Pinpoint the cell where the given text exists, returning its (X, Y) midpoint coordinate. 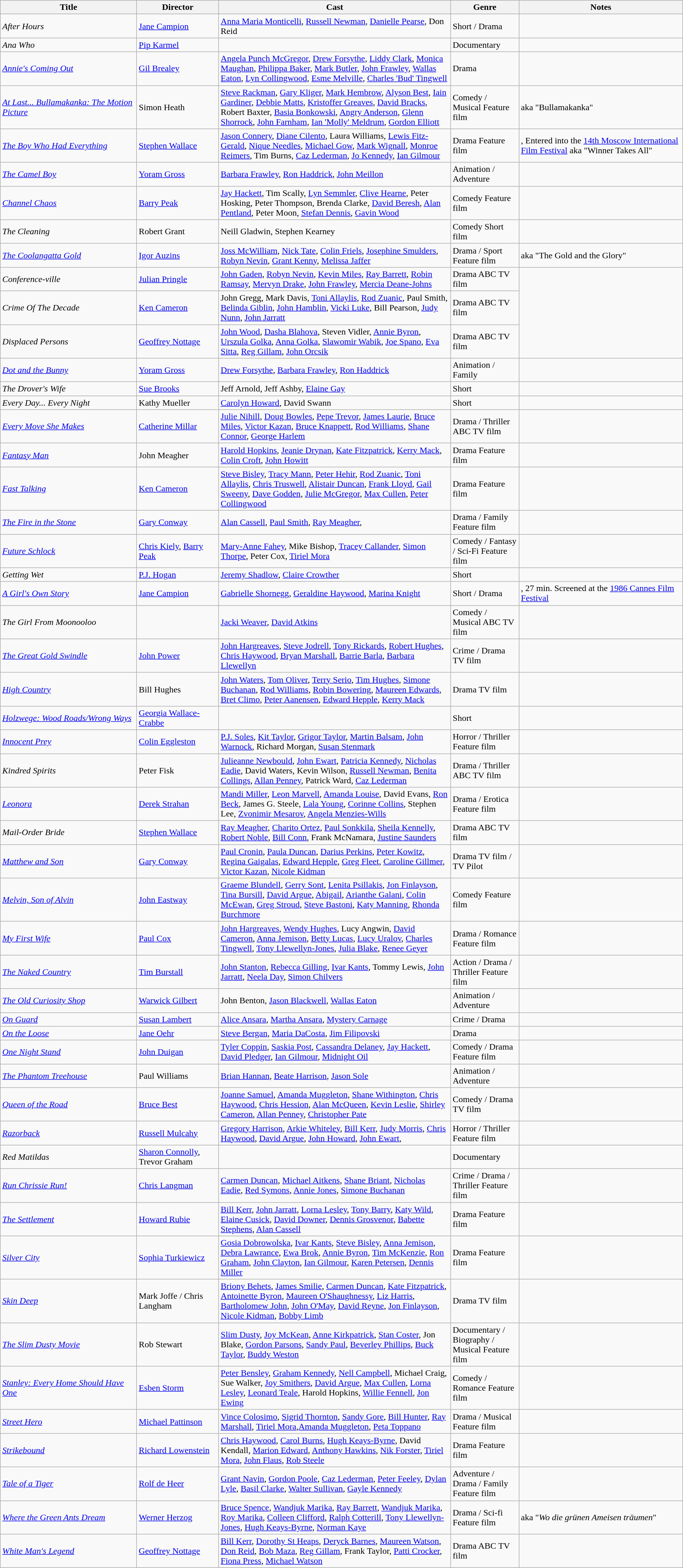
Bill Kerr, John Jarratt, Lorna Lesley, Tony Barry, Katy Wild, Elaine Cusick, David Downer, Dennis Grosvenor, Babette Stephens, Alan Cassell (335, 1219)
The Old Curiosity Shop (69, 1000)
Robert Grant (178, 231)
White Man's Legend (69, 1551)
John Eastway (178, 900)
Leonora (69, 804)
Mail-Order Bride (69, 833)
A Girl's Own Story (69, 593)
John Benton, Jason Blackwell, Wallas Eaton (335, 1000)
Chris Haywood, Carol Burns, Hugh Keays-Byrne, David Kendall, Marion Edward, Anthony Hawkins, Nik Forster, Tiriel Mora, John Flaus, Rob Steele (335, 1450)
Paul Cox (178, 938)
Comedy / Fantasy / Sci-Fi Feature film (485, 551)
Georgia Wallace-Crabbe (178, 718)
Jane Oehr (178, 1033)
Comedy Short film (485, 231)
Simon Heath (178, 107)
Anna Maria Monticelli, Russell Newman, Danielle Pearse, Don Reid (335, 26)
John Power (178, 656)
Rolf de Heer (178, 1484)
Grant Navin, Gordon Poole, Caz Lederman, Peter Feeley, Dylan Lyle, Basil Clarke, Walter Sullivan, Gayle Kennedy (335, 1484)
Esben Storm (178, 1388)
Holzwege: Wood Roads/Wrong Ways (69, 718)
Bruce Best (178, 1104)
Kathy Mueller (178, 403)
aka "Wo die grünen Ameisen träumen" (601, 1517)
Jeremy Shadlow, Claire Crowther (335, 575)
, Entered into the 14th Moscow International Film Festival aka "Winner Takes All" (601, 146)
Future Schlock (69, 551)
Tale of a Tiger (69, 1484)
Steve Bergan, Maria DaCosta, Jim Filipovski (335, 1033)
Colin Eggleston (178, 741)
Drew Forsythe, Barbara Frawley, Ron Haddrick (335, 370)
Crime / Drama (485, 1019)
Street Hero (69, 1421)
Fantasy Man (69, 455)
Documentary / Biography / Musical Feature film (485, 1345)
Gregory Harrison, Arkie Whiteley, Bill Kerr, Judy Morris, Chris Haywood, David Argue, John Howard, John Ewart, (335, 1133)
Pip Karmel (178, 45)
Igor Auzins (178, 255)
Notes (601, 7)
Jeff Arnold, Jeff Ashby, Elaine Gay (335, 389)
Howard Rubie (178, 1219)
Every Day... Every Night (69, 403)
The Fire in the Stone (69, 522)
Red Matildas (69, 1156)
Drama / Sport Feature film (485, 255)
Drama / Musical Feature film (485, 1421)
Run Chrissie Run! (69, 1185)
The Cleaning (69, 231)
Skin Deep (69, 1301)
Queen of the Road (69, 1104)
John Hargreaves, Steve Jodrell, Tony Rickards, Robert Hughes, Chris Haywood, Bryan Marshall, Barrie Barla, Barbara Llewellyn (335, 656)
Crime / Drama / Thriller Feature film (485, 1185)
John Wood, Dasha Blahova, Steven Vidler, Annie Byron, Urszula Golka, Anna Golka, Slawomir Wabik, Joe Spano, Eva Sitta, Reg Gillam, John Orcsik (335, 341)
P.J. Soles, Kit Taylor, Grigor Taylor, Martin Balsam, John Warnock, Richard Morgan, Susan Stenmark (335, 741)
The Girl From Moonooloo (69, 622)
Alan Cassell, Paul Smith, Ray Meagher, (335, 522)
Catherine Millar (178, 426)
Russell Mulcahy (178, 1133)
Chris Langman (178, 1185)
Drama / Erotica Feature film (485, 804)
Jacki Weaver, David Atkins (335, 622)
On the Loose (69, 1033)
Harold Hopkins, Jeanie Drynan, Kate Fitzpatrick, Kerry Mack, Colin Croft, John Howitt (335, 455)
Tyler Coppin, Saskia Post, Cassandra Delaney, Jay Hackett, David Pledger, Ian Gilmour, Midnight Oil (335, 1052)
Melvin, Son of Alvin (69, 900)
Sharon Connolly, Trevor Graham (178, 1156)
Paul Williams (178, 1075)
Where the Green Ants Dream (69, 1517)
My First Wife (69, 938)
Title (69, 7)
Drama TV film / TV Pilot (485, 861)
Ray Meagher, Charito Ortez, Paul Sonkkila, Sheila Kennelly, Robert Noble, Bill Conn, Frank McNamara, Justine Saunders (335, 833)
The Camel Boy (69, 174)
Julie Nihill, Doug Bowles, Pepe Trevor, James Laurie, Bruce Miles, Victor Kazan, Bruce Knappett, Rod Williams, Shane Connor, George Harlem (335, 426)
Getting Wet (69, 575)
P.J. Hogan (178, 575)
Vince Colosimo, Sigrid Thornton, Sandy Gore, Bill Hunter, Ray Marshall, Tiriel Mora,Amanda Muggleton, Peta Toppano (335, 1421)
John Gregg, Mark Davis, Toni Allaylis, Rod Zuanic, Paul Smith, Belinda Giblin, John Hamblin, Vicki Luke, Bill Pearson, Judy Nunn, John Jarratt (335, 308)
Julian Pringle (178, 279)
Drama / Romance Feature film (485, 938)
Mark Joffe / Chris Langham (178, 1301)
Annie's Coming Out (69, 69)
One Night Stand (69, 1052)
Strikebound (69, 1450)
Gabrielle Shornegg, Geraldine Haywood, Marina Knight (335, 593)
Sue Brooks (178, 389)
, 27 min. Screened at the 1986 Cannes Film Festival (601, 593)
Paul Cronin, Paula Duncan, Darius Perkins, Peter Kowitz, Regina Gaigalas, Edward Hepple, Greg Fleet, Caroline Gillmer, Victor Kazan, Nicole Kidman (335, 861)
Barry Peak (178, 203)
Alice Ansara, Martha Ansara, Mystery Carnage (335, 1019)
Cast (335, 7)
The Naked Country (69, 972)
Richard Lowenstein (178, 1450)
Werner Herzog (178, 1517)
The Slim Dusty Movie (69, 1345)
Michael Pattinson (178, 1421)
Chris Kiely, Barry Peak (178, 551)
High Country (69, 689)
Mary-Anne Fahey, Mike Bishop, Tracey Callander, Simon Thorpe, Peter Cox, Tiriel Mora (335, 551)
Crime Of The Decade (69, 308)
Action / Drama / Thriller Feature film (485, 972)
Gil Brealey (178, 69)
The Coolangatta Gold (69, 255)
aka "Bullamakanka" (601, 107)
Warwick Gilbert (178, 1000)
Neill Gladwin, Stephen Kearney (335, 231)
Joss McWilliam, Nick Tate, Colin Friels, Josephine Smulders, Robyn Nevin, Grant Kenny, Melissa Jaffer (335, 255)
John Stanton, Rebecca Gilling, Ivar Kants, Tommy Lewis, John Jarratt, Neela Day, Simon Chilvers (335, 972)
The Great Gold Swindle (69, 656)
Razorback (69, 1133)
Sophia Turkiewicz (178, 1258)
Dot and the Bunny (69, 370)
Every Move She Makes (69, 426)
Kindred Spirits (69, 771)
Drama / Sci-fi Feature film (485, 1517)
Channel Chaos (69, 203)
Comedy / Musical Feature film (485, 107)
Bill Hughes (178, 689)
Director (178, 7)
Fast Talking (69, 489)
Derek Strahan (178, 804)
Innocent Prey (69, 741)
John Meagher (178, 455)
Comedy / Romance Feature film (485, 1388)
Carmen Duncan, Michael Aitkens, Shane Briant, Nicholas Eadie, Red Symons, Annie Jones, Simone Buchanan (335, 1185)
The Settlement (69, 1219)
Drama / Family Feature film (485, 522)
John Duigan (178, 1052)
Carolyn Howard, David Swann (335, 403)
Comedy / Drama Feature film (485, 1052)
Susan Lambert (178, 1019)
Slim Dusty, Joy McKean, Anne Kirkpatrick, Stan Coster, Jon Blake, Gordon Parsons, Sandy Paul, Beverley Phillips, Buck Taylor, Buddy Weston (335, 1345)
Barbara Frawley, Ron Haddrick, John Meillon (335, 174)
After Hours (69, 26)
The Phantom Treehouse (69, 1075)
aka "The Gold and the Glory" (601, 255)
Animation / Family (485, 370)
Bill Kerr, Dorothy St Heaps, Deryck Barnes, Maureen Watson, Don Reid, Bob Maza, Reg Gillam, Frank Taylor, Patti Crocker, Fiona Press, Michael Watson (335, 1551)
Tim Burstall (178, 972)
At Last... Bullamakanka: The Motion Picture (69, 107)
Rob Stewart (178, 1345)
The Drover's Wife (69, 389)
Conference-ville (69, 279)
Silver City (69, 1258)
Ana Who (69, 45)
Matthew and Son (69, 861)
Adventure / Drama / Family Feature film (485, 1484)
Genre (485, 7)
On Guard (69, 1019)
The Boy Who Had Everything (69, 146)
Displaced Persons (69, 341)
Comedy / Drama TV film (485, 1104)
Brian Hannan, Beate Harrison, Jason Sole (335, 1075)
Comedy / Musical ABC TV film (485, 622)
Stanley: Every Home Should Have One (69, 1388)
John Gaden, Robyn Nevin, Kevin Miles, Ray Barrett, Robin Ramsay, Mervyn Drake, John Frawley, Mercia Deane-Johns (335, 279)
Crime / Drama TV film (485, 656)
Peter Fisk (178, 771)
